From the cell containing the given text, extract its center point as [x, y] coordinate. 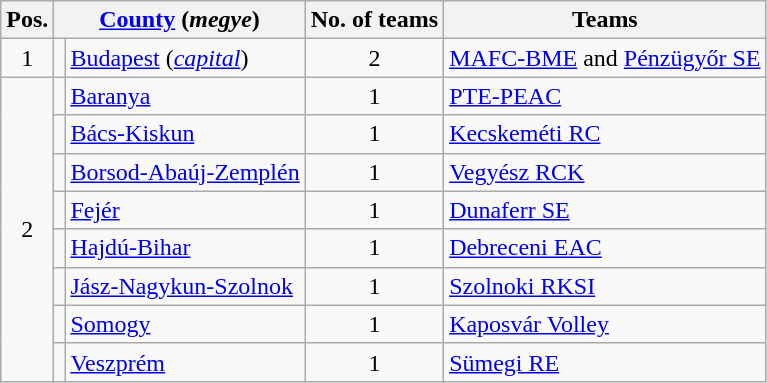
Debreceni EAC [605, 248]
Dunaferr SE [605, 210]
Bács-Kiskun [185, 134]
PTE-PEAC [605, 96]
Budapest (capital) [185, 58]
Veszprém [185, 362]
Borsod-Abaúj-Zemplén [185, 172]
Kecskeméti RC [605, 134]
Hajdú-Bihar [185, 248]
Fejér [185, 210]
Kaposvár Volley [605, 324]
Szolnoki RKSI [605, 286]
County (megye) [180, 20]
Pos. [28, 20]
MAFC-BME and Pénzügyőr SE [605, 58]
Vegyész RCK [605, 172]
Sümegi RE [605, 362]
Baranya [185, 96]
Teams [605, 20]
No. of teams [374, 20]
Somogy [185, 324]
Jász-Nagykun-Szolnok [185, 286]
